For the text-containing cell, return its midpoint in [x, y] coordinate format. 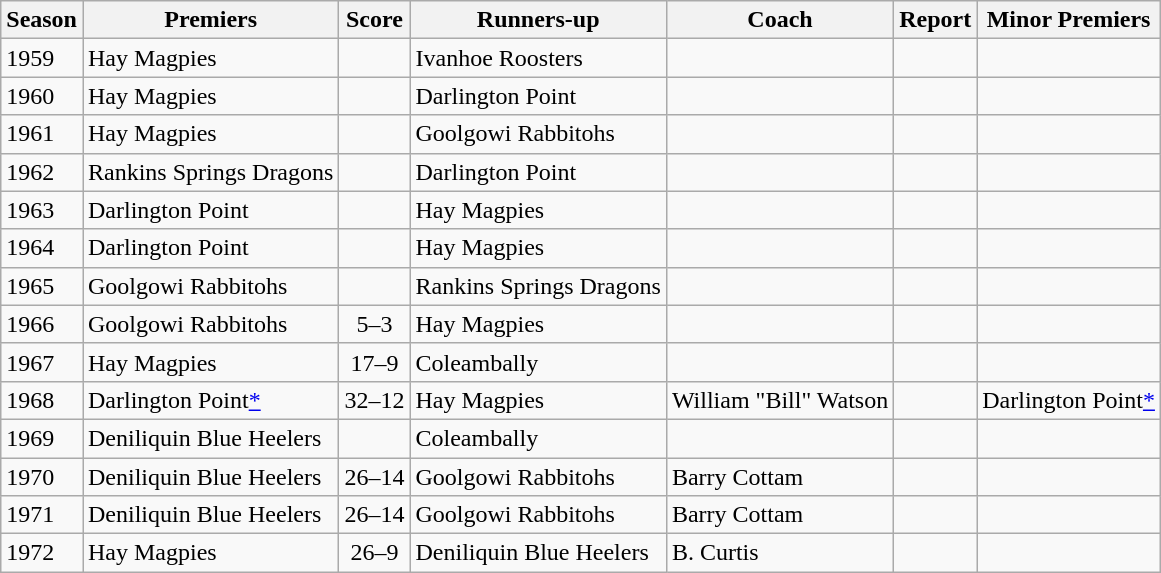
1961 [42, 134]
1965 [42, 286]
1970 [42, 477]
1960 [42, 96]
1972 [42, 553]
Premiers [210, 20]
1967 [42, 362]
Season [42, 20]
Report [936, 20]
1968 [42, 400]
Ivanhoe Roosters [538, 58]
1971 [42, 515]
32–12 [374, 400]
1962 [42, 172]
1959 [42, 58]
Minor Premiers [1069, 20]
1963 [42, 210]
Score [374, 20]
5–3 [374, 324]
Runners-up [538, 20]
B. Curtis [780, 553]
17–9 [374, 362]
1964 [42, 248]
Coach [780, 20]
26–9 [374, 553]
William "Bill" Watson [780, 400]
1969 [42, 438]
1966 [42, 324]
